Extract the (X, Y) coordinate from the center of the cell holding the provided text.  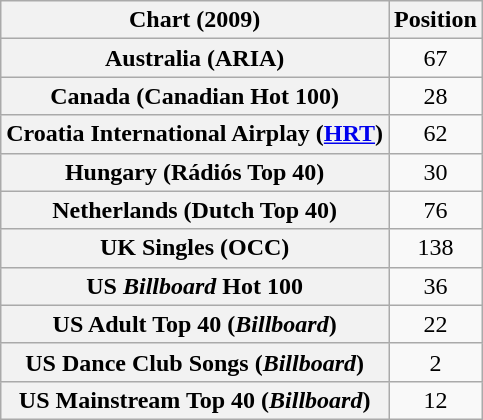
12 (436, 400)
Australia (ARIA) (195, 58)
Canada (Canadian Hot 100) (195, 96)
Croatia International Airplay (HRT) (195, 134)
US Dance Club Songs (Billboard) (195, 362)
Chart (2009) (195, 20)
US Adult Top 40 (Billboard) (195, 324)
Position (436, 20)
Hungary (Rádiós Top 40) (195, 172)
US Mainstream Top 40 (Billboard) (195, 400)
28 (436, 96)
2 (436, 362)
62 (436, 134)
22 (436, 324)
138 (436, 248)
36 (436, 286)
67 (436, 58)
30 (436, 172)
Netherlands (Dutch Top 40) (195, 210)
US Billboard Hot 100 (195, 286)
UK Singles (OCC) (195, 248)
76 (436, 210)
